Identify which cell holds the provided text, then report its (X, Y) central coordinate. 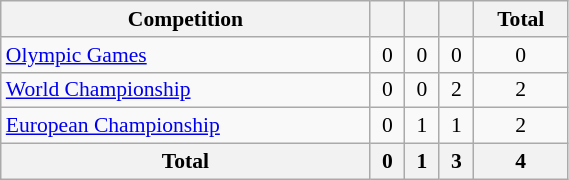
Competition (186, 19)
European Championship (186, 126)
World Championship (186, 90)
Olympic Games (186, 55)
3 (456, 162)
4 (521, 162)
